Identify which cell holds the provided text, then report its (x, y) central coordinate. 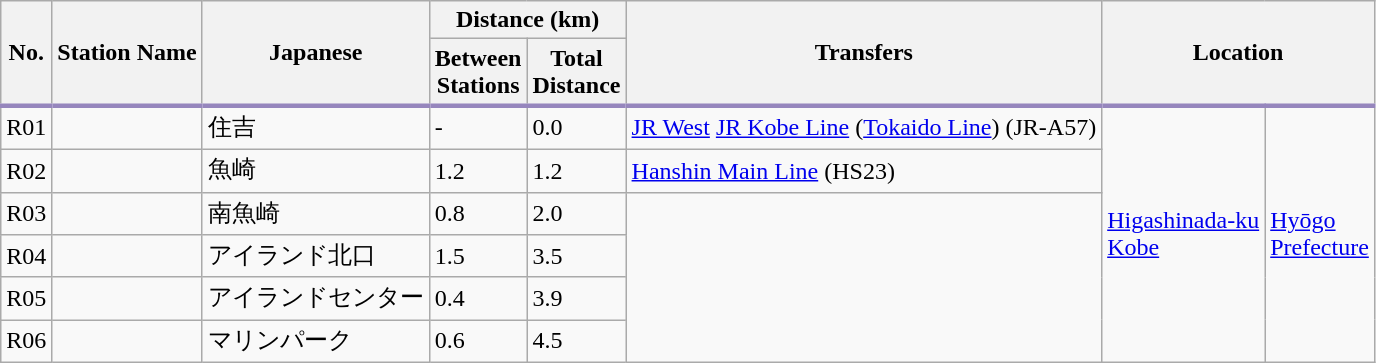
南魚崎 (316, 214)
R05 (26, 298)
R03 (26, 214)
TotalDistance (576, 72)
Hanshin Main Line (HS23) (864, 170)
JR West JR Kobe Line (Tokaido Line) (JR-A57) (864, 127)
0.6 (478, 342)
2.0 (576, 214)
Station Name (127, 54)
魚崎 (316, 170)
BetweenStations (478, 72)
No. (26, 54)
4.5 (576, 342)
Location (1238, 54)
アイランド北口 (316, 256)
R06 (26, 342)
住吉 (316, 127)
3.9 (576, 298)
0.4 (478, 298)
R04 (26, 256)
0.8 (478, 214)
3.5 (576, 256)
マリンパーク (316, 342)
Transfers (864, 54)
アイランドセンター (316, 298)
1.5 (478, 256)
Higashinada-kuKobe (1184, 234)
0.0 (576, 127)
Japanese (316, 54)
HyōgoPrefecture (1320, 234)
Distance (km) (528, 20)
R01 (26, 127)
R02 (26, 170)
- (478, 127)
